Locate the cell with the specified text and output its [x, y] center coordinate. 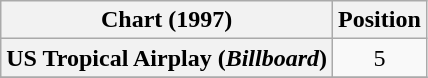
5 [380, 58]
US Tropical Airplay (Billboard) [167, 58]
Chart (1997) [167, 20]
Position [380, 20]
